Locate the cell with the specified text and output its [X, Y] center coordinate. 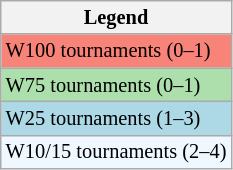
W75 tournaments (0–1) [116, 85]
W100 tournaments (0–1) [116, 51]
W25 tournaments (1–3) [116, 118]
W10/15 tournaments (2–4) [116, 152]
Legend [116, 17]
